Scan for the cell matching the given text and deliver its (X, Y) coordinate at center. 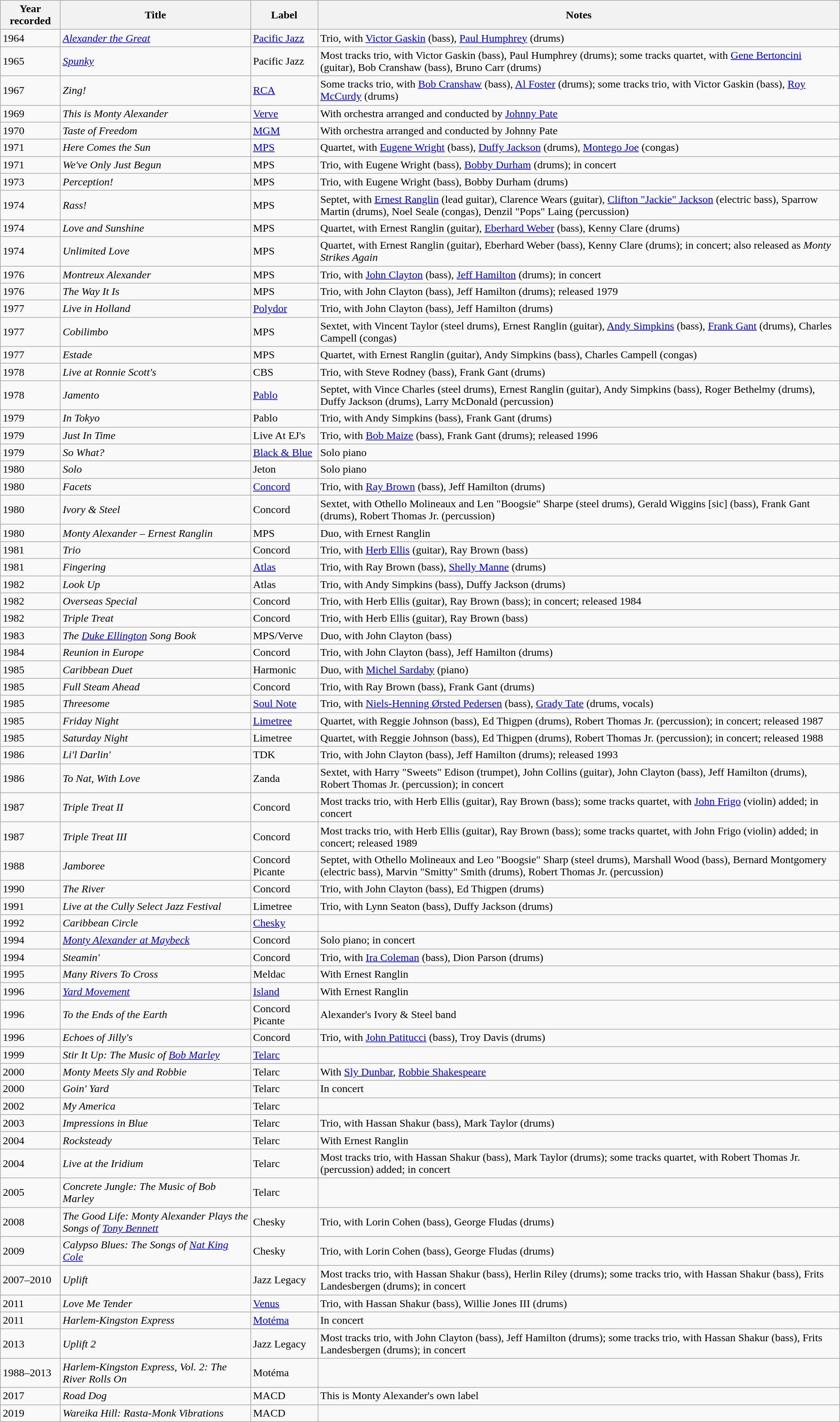
Stir It Up: The Music of Bob Marley (155, 1055)
Road Dog (155, 1396)
Alexander's Ivory & Steel band (579, 1014)
Trio, with John Patitucci (bass), Troy Davis (drums) (579, 1038)
Title (155, 15)
2002 (31, 1106)
Verve (284, 114)
1992 (31, 923)
Love and Sunshine (155, 228)
1995 (31, 974)
Li'l Darlin' (155, 755)
MGM (284, 131)
Live at Ronnie Scott's (155, 372)
Trio, with Ira Coleman (bass), Dion Parson (drums) (579, 957)
Jamento (155, 395)
Duo, with Ernest Ranglin (579, 533)
Taste of Freedom (155, 131)
Concrete Jungle: The Music of Bob Marley (155, 1192)
Here Comes the Sun (155, 148)
We've Only Just Begun (155, 165)
MPS/Verve (284, 636)
To the Ends of the Earth (155, 1014)
2019 (31, 1413)
Label (284, 15)
Unlimited Love (155, 251)
Rocksteady (155, 1140)
The Good Life: Monty Alexander Plays the Songs of Tony Bennett (155, 1222)
The Way It Is (155, 292)
Trio, with Eugene Wright (bass), Bobby Durham (drums); in concert (579, 165)
The River (155, 889)
Trio, with Steve Rodney (bass), Frank Gant (drums) (579, 372)
2009 (31, 1251)
With Sly Dunbar, Robbie Shakespeare (579, 1072)
Island (284, 992)
Black & Blue (284, 452)
Live in Holland (155, 309)
Trio, with Niels-Henning Ørsted Pedersen (bass), Grady Tate (drums, vocals) (579, 704)
Uplift (155, 1280)
Live At EJ's (284, 435)
Triple Treat (155, 619)
Alexander the Great (155, 38)
Caribbean Duet (155, 670)
Trio, with Lynn Seaton (bass), Duffy Jackson (drums) (579, 906)
Love Me Tender (155, 1303)
2007–2010 (31, 1280)
Trio, with Andy Simpkins (bass), Duffy Jackson (drums) (579, 584)
2008 (31, 1222)
Trio, with John Clayton (bass), Ed Thigpen (drums) (579, 889)
Quartet, with Eugene Wright (bass), Duffy Jackson (drums), Montego Joe (congas) (579, 148)
Venus (284, 1303)
Trio, with John Clayton (bass), Jeff Hamilton (drums); released 1979 (579, 292)
2013 (31, 1344)
Meldac (284, 974)
Trio, with Eugene Wright (bass), Bobby Durham (drums) (579, 182)
Ivory & Steel (155, 510)
Fingering (155, 567)
Live at the Cully Select Jazz Festival (155, 906)
Monty Alexander at Maybeck (155, 940)
Most tracks trio, with Herb Ellis (guitar), Ray Brown (bass); some tracks quartet, with John Frigo (violin) added; in concert (579, 807)
Harlem-Kingston Express, Vol. 2: The River Rolls On (155, 1373)
Live at the Iridium (155, 1163)
2005 (31, 1192)
Many Rivers To Cross (155, 974)
This is Monty Alexander's own label (579, 1396)
Estade (155, 355)
1990 (31, 889)
Trio, with Victor Gaskin (bass), Paul Humphrey (drums) (579, 38)
Uplift 2 (155, 1344)
Trio, with Ray Brown (bass), Jeff Hamilton (drums) (579, 487)
Sextet, with Vincent Taylor (steel drums), Ernest Ranglin (guitar), Andy Simpkins (bass), Frank Gant (drums), Charles Campell (congas) (579, 332)
So What? (155, 452)
2017 (31, 1396)
Trio, with Hassan Shakur (bass), Willie Jones III (drums) (579, 1303)
Solo (155, 470)
Yard Movement (155, 992)
Perception! (155, 182)
Overseas Special (155, 601)
Goin' Yard (155, 1089)
In Tokyo (155, 418)
Wareika Hill: Rasta-Monk Vibrations (155, 1413)
Zing! (155, 91)
Facets (155, 487)
Reunion in Europe (155, 653)
Cobilimbo (155, 332)
RCA (284, 91)
Polydor (284, 309)
Trio, with Herb Ellis (guitar), Ray Brown (bass); in concert; released 1984 (579, 601)
Montreux Alexander (155, 274)
Trio, with Andy Simpkins (bass), Frank Gant (drums) (579, 418)
Friday Night (155, 721)
My America (155, 1106)
Monty Alexander – Ernest Ranglin (155, 533)
Trio, with John Clayton (bass), Jeff Hamilton (drums); released 1993 (579, 755)
1967 (31, 91)
Most tracks trio, with Hassan Shakur (bass), Mark Taylor (drums); some tracks quartet, with Robert Thomas Jr. (percussion) added; in concert (579, 1163)
Trio, with Bob Maize (bass), Frank Gant (drums); released 1996 (579, 435)
Triple Treat III (155, 837)
Harlem-Kingston Express (155, 1321)
Some tracks trio, with Bob Cranshaw (bass), Al Foster (drums); some tracks trio, with Victor Gaskin (bass), Roy McCurdy (drums) (579, 91)
1983 (31, 636)
To Nat, With Love (155, 778)
Full Steam Ahead (155, 687)
Saturday Night (155, 738)
Echoes of Jilly's (155, 1038)
Notes (579, 15)
Calypso Blues: The Songs of Nat King Cole (155, 1251)
1973 (31, 182)
Most tracks trio, with Herb Ellis (guitar), Ray Brown (bass); some tracks quartet, with John Frigo (violin) added; in concert; released 1989 (579, 837)
Trio, with Ray Brown (bass), Frank Gant (drums) (579, 687)
Spunky (155, 61)
Quartet, with Ernest Ranglin (guitar), Andy Simpkins (bass), Charles Campell (congas) (579, 355)
Trio, with Ray Brown (bass), Shelly Manne (drums) (579, 567)
Quartet, with Reggie Johnson (bass), Ed Thigpen (drums), Robert Thomas Jr. (percussion); in concert; released 1988 (579, 738)
Rass! (155, 205)
CBS (284, 372)
Caribbean Circle (155, 923)
Impressions in Blue (155, 1123)
The Duke Ellington Song Book (155, 636)
Soul Note (284, 704)
Zanda (284, 778)
Trio, with Hassan Shakur (bass), Mark Taylor (drums) (579, 1123)
Triple Treat II (155, 807)
Quartet, with Ernest Ranglin (guitar), Eberhard Weber (bass), Kenny Clare (drums); in concert; also released as Monty Strikes Again (579, 251)
Just In Time (155, 435)
1984 (31, 653)
Solo piano; in concert (579, 940)
1988 (31, 865)
Duo, with Michel Sardaby (piano) (579, 670)
Jamboree (155, 865)
1964 (31, 38)
Monty Meets Sly and Robbie (155, 1072)
Quartet, with Ernest Ranglin (guitar), Eberhard Weber (bass), Kenny Clare (drums) (579, 228)
1969 (31, 114)
2003 (31, 1123)
Year recorded (31, 15)
1991 (31, 906)
Trio (155, 550)
Duo, with John Clayton (bass) (579, 636)
Harmonic (284, 670)
1970 (31, 131)
Quartet, with Reggie Johnson (bass), Ed Thigpen (drums), Robert Thomas Jr. (percussion); in concert; released 1987 (579, 721)
This is Monty Alexander (155, 114)
Look Up (155, 584)
TDK (284, 755)
1965 (31, 61)
Jeton (284, 470)
Threesome (155, 704)
Steamin' (155, 957)
1988–2013 (31, 1373)
1999 (31, 1055)
Trio, with John Clayton (bass), Jeff Hamilton (drums); in concert (579, 274)
